For the text-containing cell, return its midpoint in (x, y) coordinate format. 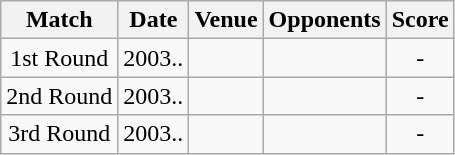
Date (154, 20)
Score (420, 20)
Venue (226, 20)
Match (60, 20)
Opponents (324, 20)
2nd Round (60, 96)
1st Round (60, 58)
3rd Round (60, 134)
